Return the [x, y] coordinate for the center point of the cell that contains the specified text.  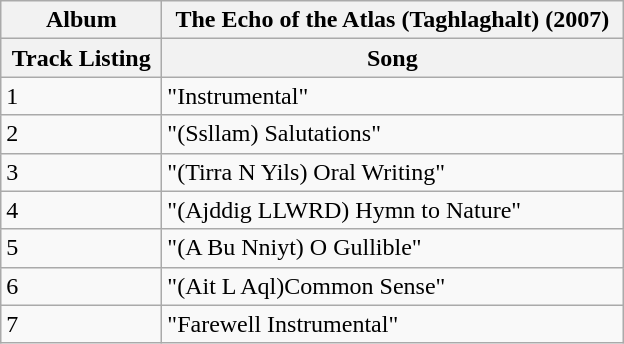
"Farewell Instrumental" [392, 324]
"(Tirra N Yils) Oral Writing" [392, 172]
6 [82, 286]
1 [82, 96]
4 [82, 210]
"(A Bu Nniyt) O Gullible" [392, 248]
7 [82, 324]
3 [82, 172]
"(Ssllam) Salutations" [392, 134]
"(Ajddig LLWRD) Hymn to Nature" [392, 210]
Album [82, 20]
2 [82, 134]
The Echo of the Atlas (Taghlaghalt) (2007) [392, 20]
Song [392, 58]
Track Listing [82, 58]
"(Ait L Aql)Common Sense" [392, 286]
5 [82, 248]
"Instrumental" [392, 96]
